Return (x, y) of the center of cell containing provided text 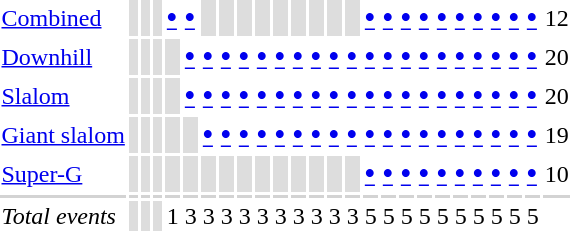
Downhill (63, 57)
Slalom (63, 96)
19 (556, 135)
Giant slalom (63, 135)
10 (556, 174)
Combined (63, 18)
12 (556, 18)
1 (172, 216)
Total events (63, 216)
Super-G (63, 174)
